Search for the cell housing the specified text and yield its [X, Y] center coordinate. 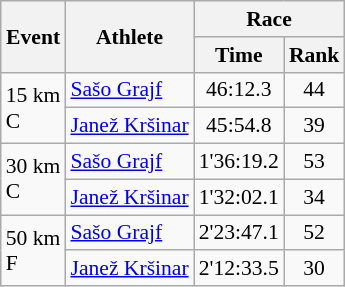
46:12.3 [239, 90]
44 [314, 90]
15 km C [34, 108]
1'32:02.1 [239, 197]
30 km C [34, 180]
45:54.8 [239, 126]
52 [314, 233]
Athlete [129, 36]
50 km F [34, 250]
Rank [314, 55]
Race [270, 19]
Time [239, 55]
2'23:47.1 [239, 233]
30 [314, 269]
39 [314, 126]
Event [34, 36]
1'36:19.2 [239, 162]
53 [314, 162]
34 [314, 197]
2'12:33.5 [239, 269]
